Locate the cell with the specified text and output its (X, Y) center coordinate. 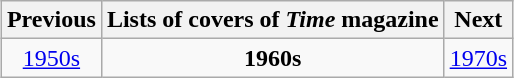
Previous (51, 20)
Lists of covers of Time magazine (272, 20)
1950s (51, 58)
Next (478, 20)
1970s (478, 58)
1960s (272, 58)
